Capture the cell that displays the provided text and extract its (X, Y) central coordinate. 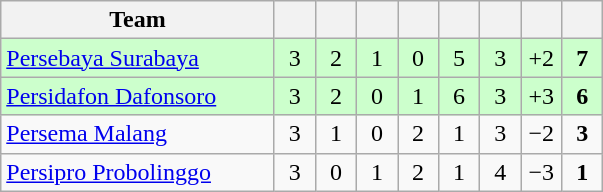
4 (500, 172)
Persidafon Dafonsoro (138, 96)
Team (138, 20)
Persema Malang (138, 134)
−2 (542, 134)
Persebaya Surabaya (138, 58)
+2 (542, 58)
Persipro Probolinggo (138, 172)
7 (582, 58)
−3 (542, 172)
5 (460, 58)
+3 (542, 96)
